Output the [x, y] coordinate of the center of the cell containing the given text.  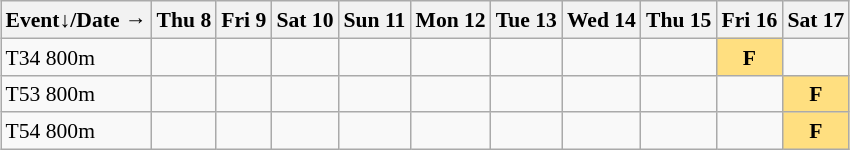
T54 800m [76, 130]
Sat 17 [816, 20]
Tue 13 [526, 20]
Wed 14 [602, 20]
Event↓/Date → [76, 20]
Thu 8 [184, 20]
Sat 10 [304, 20]
Fri 16 [749, 20]
Mon 12 [450, 20]
Sun 11 [374, 20]
T53 800m [76, 94]
T34 800m [76, 56]
Fri 9 [244, 20]
Thu 15 [679, 20]
